Detect which cell encompasses the target text, then output its (X, Y) center coordinate. 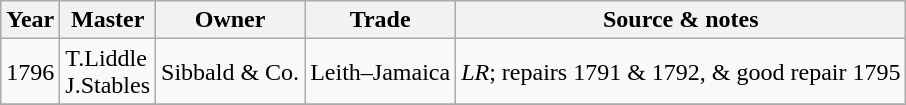
Master (108, 20)
LR; repairs 1791 & 1792, & good repair 1795 (681, 72)
Source & notes (681, 20)
Sibbald & Co. (230, 72)
Owner (230, 20)
1796 (30, 72)
Trade (380, 20)
Leith–Jamaica (380, 72)
T.LiddleJ.Stables (108, 72)
Year (30, 20)
